Locate the cell with the specified text and output its (X, Y) center coordinate. 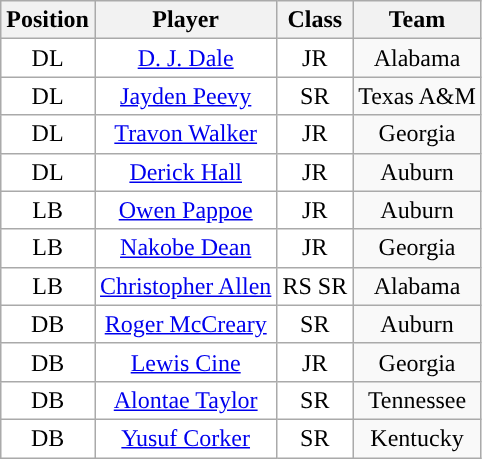
Alontae Taylor (185, 400)
Kentucky (418, 438)
Nakobe Dean (185, 248)
Roger McCreary (185, 324)
Texas A&M (418, 96)
Team (418, 20)
RS SR (315, 286)
Christopher Allen (185, 286)
Travon Walker (185, 134)
Class (315, 20)
Derick Hall (185, 172)
Position (48, 20)
D. J. Dale (185, 58)
Owen Pappoe (185, 210)
Yusuf Corker (185, 438)
Player (185, 20)
Tennessee (418, 400)
Jayden Peevy (185, 96)
Lewis Cine (185, 362)
